Return the [x, y] coordinate for the center point of the cell that contains the specified text.  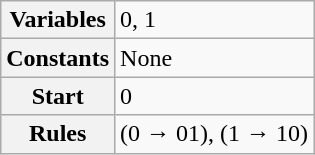
(0 → 01), (1 → 10) [214, 134]
Start [58, 96]
None [214, 58]
Constants [58, 58]
Variables [58, 20]
0 [214, 96]
0, 1 [214, 20]
Rules [58, 134]
